Locate the cell with the specified text and output its [X, Y] center coordinate. 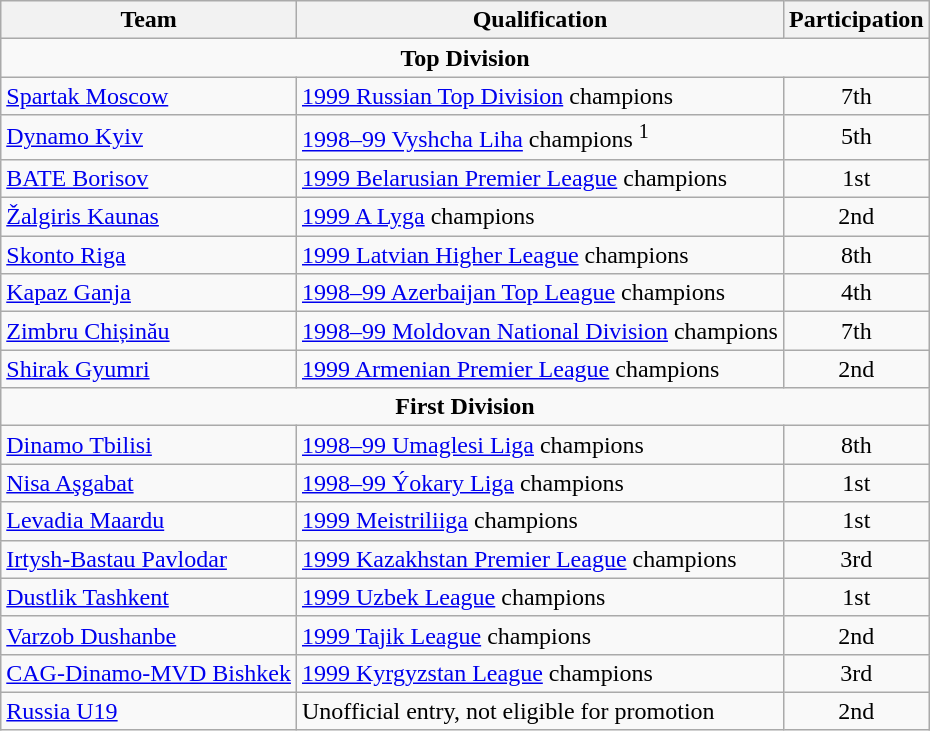
1999 Kyrgyzstan League champions [540, 673]
1998–99 Umaglesi Liga champions [540, 445]
1999 Meistriliiga champions [540, 521]
1999 Uzbek League champions [540, 597]
Dustlik Tashkent [149, 597]
Dinamo Tbilisi [149, 445]
Varzob Dushanbe [149, 635]
First Division [465, 407]
1999 Belarusian Premier League champions [540, 178]
BATE Borisov [149, 178]
Kapaz Ganja [149, 293]
CAG-Dinamo-MVD Bishkek [149, 673]
4th [856, 293]
Dynamo Kyiv [149, 138]
Qualification [540, 20]
Team [149, 20]
1998–99 Moldovan National Division champions [540, 331]
1999 Russian Top Division champions [540, 96]
1999 Tajik League champions [540, 635]
Participation [856, 20]
1998–99 Vyshcha Liha champions 1 [540, 138]
5th [856, 138]
Levadia Maardu [149, 521]
1998–99 Azerbaijan Top League champions [540, 293]
Top Division [465, 58]
Russia U19 [149, 711]
Shirak Gyumri [149, 369]
Zimbru Chișinău [149, 331]
Skonto Riga [149, 255]
Žalgiris Kaunas [149, 217]
Unofficial entry, not eligible for promotion [540, 711]
1999 Kazakhstan Premier League champions [540, 559]
1998–99 Ýokary Liga champions [540, 483]
Spartak Moscow [149, 96]
1999 Latvian Higher League champions [540, 255]
Irtysh-Bastau Pavlodar [149, 559]
Nisa Aşgabat [149, 483]
1999 A Lyga champions [540, 217]
1999 Armenian Premier League champions [540, 369]
